Locate the cell with the specified text and output its (x, y) center coordinate. 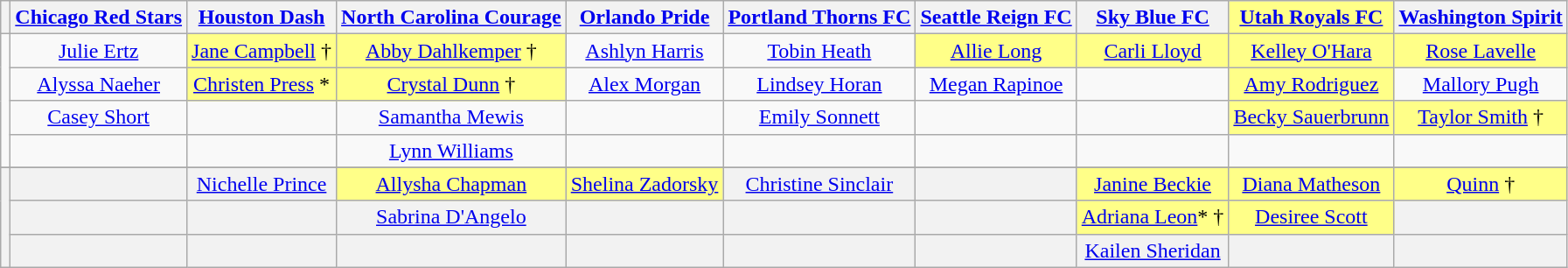
Becky Sauerbrunn (1312, 117)
Washington Spirit (1481, 18)
Allysha Chapman (451, 184)
Megan Rapinoe (996, 84)
Christine Sinclair (819, 184)
Seattle Reign FC (996, 18)
Lynn Williams (451, 151)
Abby Dahlkemper † (451, 51)
Amy Rodriguez (1312, 84)
Diana Matheson (1312, 184)
Quinn † (1481, 184)
Lindsey Horan (819, 84)
Rose Lavelle (1481, 51)
Utah Royals FC (1312, 18)
Kailen Sheridan (1153, 250)
Chicago Red Stars (99, 18)
Carli Lloyd (1153, 51)
Shelina Zadorsky (645, 184)
Desiree Scott (1312, 217)
Emily Sonnett (819, 117)
Samantha Mewis (451, 117)
Nichelle Prince (262, 184)
Tobin Heath (819, 51)
Taylor Smith † (1481, 117)
Kelley O'Hara (1312, 51)
Ashlyn Harris (645, 51)
North Carolina Courage (451, 18)
Julie Ertz (99, 51)
Orlando Pride (645, 18)
Sabrina D'Angelo (451, 217)
Jane Campbell † (262, 51)
Janine Beckie (1153, 184)
Houston Dash (262, 18)
Christen Press * (262, 84)
Alex Morgan (645, 84)
Alyssa Naeher (99, 84)
Mallory Pugh (1481, 84)
Portland Thorns FC (819, 18)
Allie Long (996, 51)
Casey Short (99, 117)
Sky Blue FC (1153, 18)
Adriana Leon* † (1153, 217)
Crystal Dunn † (451, 84)
